For the text-containing cell, return its midpoint in (x, y) coordinate format. 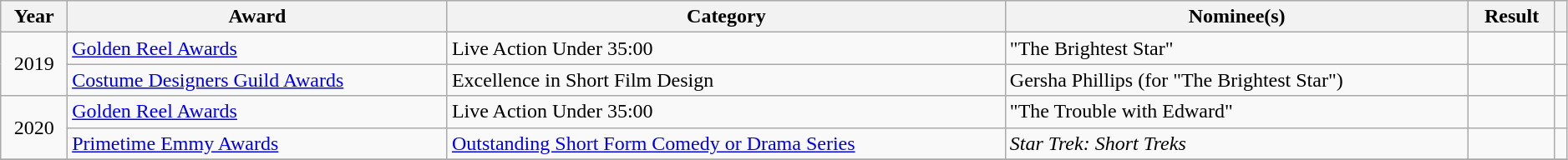
Nominee(s) (1236, 17)
Gersha Phillips (for "The Brightest Star") (1236, 80)
Outstanding Short Form Comedy or Drama Series (726, 143)
Star Trek: Short Treks (1236, 143)
Year (34, 17)
2020 (34, 127)
Excellence in Short Film Design (726, 80)
Primetime Emmy Awards (257, 143)
Category (726, 17)
"The Brightest Star" (1236, 48)
Result (1512, 17)
Costume Designers Guild Awards (257, 80)
Award (257, 17)
"The Trouble with Edward" (1236, 112)
2019 (34, 64)
